Locate the cell with the specified text and output its [x, y] center coordinate. 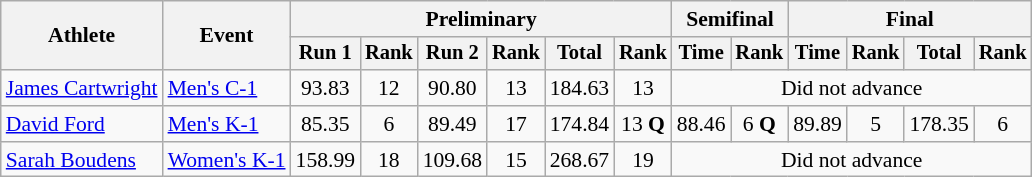
12 [389, 88]
Semifinal [730, 19]
Did not advance [852, 88]
Run 1 [326, 54]
174.84 [580, 124]
Final [910, 19]
Preliminary [482, 19]
Event [227, 36]
89.89 [818, 124]
184.63 [580, 88]
90.80 [452, 88]
Run 2 [452, 54]
13 Q [643, 124]
James Cartwright [82, 88]
178.35 [938, 124]
6 Q [759, 124]
Men's C-1 [227, 88]
Men's K-1 [227, 124]
5 [876, 124]
88.46 [702, 124]
85.35 [326, 124]
Athlete [82, 36]
17 [516, 124]
89.49 [452, 124]
David Ford [82, 124]
93.83 [326, 88]
